Locate the cell with the specified text and output its [X, Y] center coordinate. 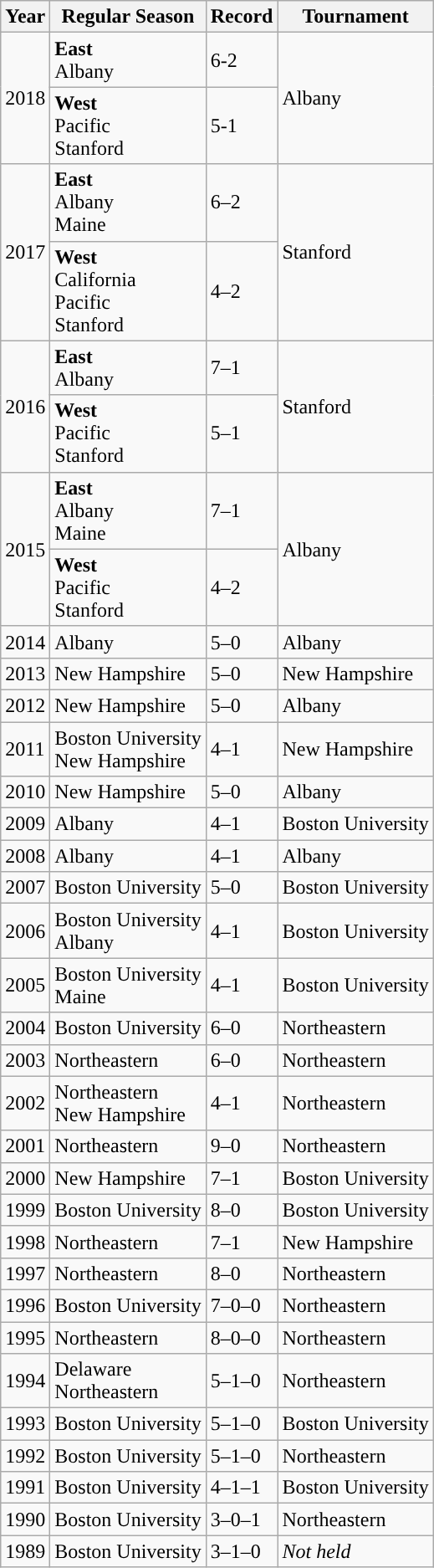
2016 [25, 407]
2002 [25, 1103]
Boston UniversityMaine [128, 986]
2018 [25, 99]
1998 [25, 1242]
4–1–1 [242, 1488]
2010 [25, 792]
3–0–1 [242, 1519]
2009 [25, 824]
1991 [25, 1488]
1990 [25, 1519]
1999 [25, 1210]
Boston UniversityNew Hampshire [128, 748]
3–1–0 [242, 1551]
Regular Season [128, 17]
WestCaliforniaPacificStanford [128, 291]
2007 [25, 888]
7–0–0 [242, 1305]
NortheasternNew Hampshire [128, 1103]
5–1 [242, 433]
9–0 [242, 1146]
6–2 [242, 202]
1994 [25, 1381]
2017 [25, 253]
2013 [25, 674]
2008 [25, 856]
DelawareNortheastern [128, 1381]
Not held [355, 1551]
6-2 [242, 60]
Tournament [355, 17]
8–0–0 [242, 1338]
1992 [25, 1456]
1989 [25, 1551]
1996 [25, 1305]
2006 [25, 930]
2011 [25, 748]
2003 [25, 1060]
2005 [25, 986]
Record [242, 17]
Boston UniversityAlbany [128, 930]
Year [25, 17]
1997 [25, 1273]
1995 [25, 1338]
2001 [25, 1146]
2015 [25, 549]
2000 [25, 1178]
1993 [25, 1424]
5-1 [242, 126]
2012 [25, 705]
2004 [25, 1028]
2014 [25, 642]
